Determine the [x, y] coordinate at the center of the cell enclosing the given text.  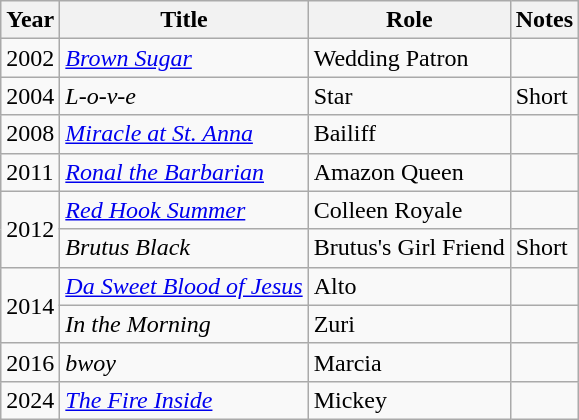
Wedding Patron [409, 58]
Year [30, 20]
Notes [544, 20]
bwoy [184, 362]
Da Sweet Blood of Jesus [184, 286]
In the Morning [184, 324]
Mickey [409, 400]
Ronal the Barbarian [184, 172]
2002 [30, 58]
2016 [30, 362]
Red Hook Summer [184, 210]
Brown Sugar [184, 58]
Brutus's Girl Friend [409, 248]
Title [184, 20]
Star [409, 96]
Marcia [409, 362]
2008 [30, 134]
2011 [30, 172]
2014 [30, 305]
2004 [30, 96]
Role [409, 20]
Amazon Queen [409, 172]
Miracle at St. Anna [184, 134]
Bailiff [409, 134]
Alto [409, 286]
Brutus Black [184, 248]
The Fire Inside [184, 400]
Colleen Royale [409, 210]
2012 [30, 229]
2024 [30, 400]
L-o-v-e [184, 96]
Zuri [409, 324]
